From the cell containing the given text, extract its center point as [x, y] coordinate. 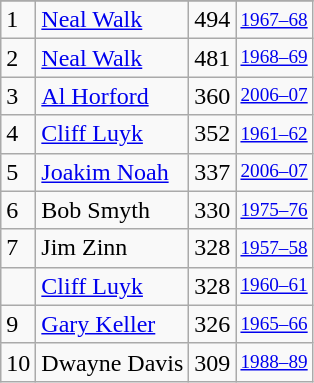
1968–69 [274, 58]
Bob Smyth [112, 210]
5 [18, 172]
309 [212, 362]
326 [212, 324]
Gary Keller [112, 324]
4 [18, 134]
352 [212, 134]
1 [18, 20]
1957–58 [274, 248]
3 [18, 96]
Jim Zinn [112, 248]
10 [18, 362]
Al Horford [112, 96]
1988–89 [274, 362]
1965–66 [274, 324]
1967–68 [274, 20]
481 [212, 58]
6 [18, 210]
2 [18, 58]
494 [212, 20]
360 [212, 96]
330 [212, 210]
7 [18, 248]
9 [18, 324]
Joakim Noah [112, 172]
1960–61 [274, 286]
1961–62 [274, 134]
Dwayne Davis [112, 362]
1975–76 [274, 210]
337 [212, 172]
